Return [X, Y] of the center of cell containing provided text 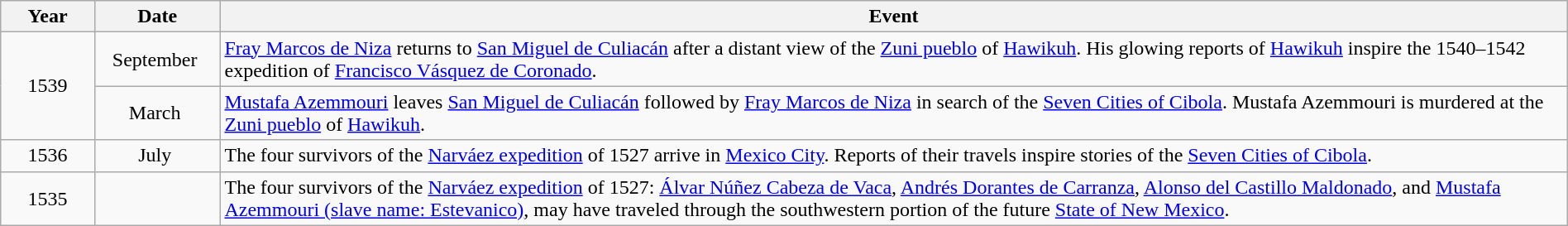
March [157, 113]
July [157, 156]
1539 [48, 86]
Event [893, 17]
September [157, 60]
Date [157, 17]
1535 [48, 199]
The four survivors of the Narváez expedition of 1527 arrive in Mexico City. Reports of their travels inspire stories of the Seven Cities of Cibola. [893, 156]
Year [48, 17]
1536 [48, 156]
